For the text-containing cell, return its midpoint in [x, y] coordinate format. 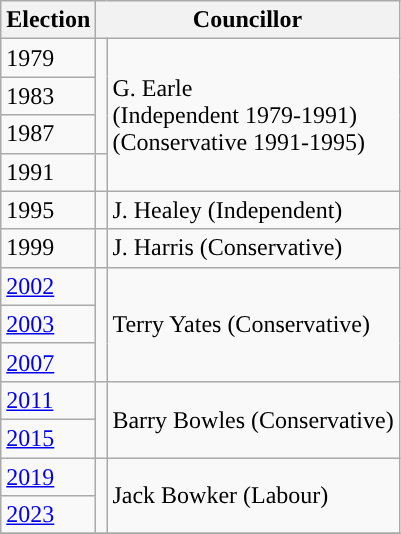
1979 [48, 58]
2023 [48, 515]
1999 [48, 248]
Councillor [248, 20]
2007 [48, 362]
Barry Bowles (Conservative) [253, 419]
2011 [48, 400]
Terry Yates (Conservative) [253, 324]
J. Harris (Conservative) [253, 248]
1987 [48, 134]
J. Healey (Independent) [253, 210]
2015 [48, 438]
G. Earle(Independent 1979-1991)(Conservative 1991-1995) [253, 115]
1983 [48, 96]
2002 [48, 286]
2003 [48, 324]
Election [48, 20]
1991 [48, 172]
2019 [48, 477]
1995 [48, 210]
Jack Bowker (Labour) [253, 496]
